Identify which cell holds the provided text, then report its (x, y) central coordinate. 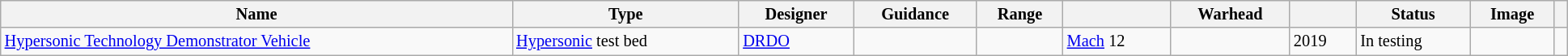
DRDO (796, 41)
Designer (796, 14)
Status (1413, 14)
2019 (1323, 41)
Mach 12 (1117, 41)
Guidance (916, 14)
Name (256, 14)
Hypersonic Technology Demonstrator Vehicle (256, 41)
In testing (1413, 41)
Warhead (1230, 14)
Image (1513, 14)
Hypersonic test bed (625, 41)
Range (1019, 14)
Type (625, 14)
